Capture the cell that displays the provided text and extract its (X, Y) central coordinate. 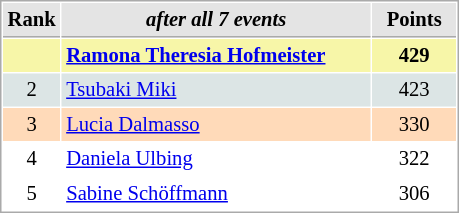
Lucia Dalmasso (216, 124)
5 (32, 194)
Tsubaki Miki (216, 90)
4 (32, 158)
after all 7 events (216, 20)
Daniela Ulbing (216, 158)
Points (414, 20)
322 (414, 158)
2 (32, 90)
429 (414, 56)
Sabine Schöffmann (216, 194)
3 (32, 124)
Ramona Theresia Hofmeister (216, 56)
330 (414, 124)
306 (414, 194)
Rank (32, 20)
423 (414, 90)
